Search for the cell housing the specified text and yield its [x, y] center coordinate. 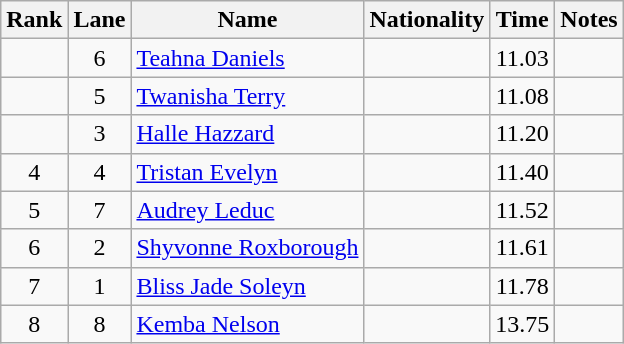
Notes [589, 20]
3 [100, 134]
1 [100, 286]
Rank [34, 20]
Nationality [427, 20]
11.61 [522, 248]
Name [248, 20]
Kemba Nelson [248, 324]
Twanisha Terry [248, 96]
11.40 [522, 172]
11.20 [522, 134]
Time [522, 20]
11.03 [522, 58]
Halle Hazzard [248, 134]
Shyvonne Roxborough [248, 248]
Audrey Leduc [248, 210]
13.75 [522, 324]
11.52 [522, 210]
2 [100, 248]
Teahna Daniels [248, 58]
Bliss Jade Soleyn [248, 286]
Tristan Evelyn [248, 172]
Lane [100, 20]
11.08 [522, 96]
11.78 [522, 286]
